Determine the (x, y) coordinate at the center of the cell enclosing the given text.  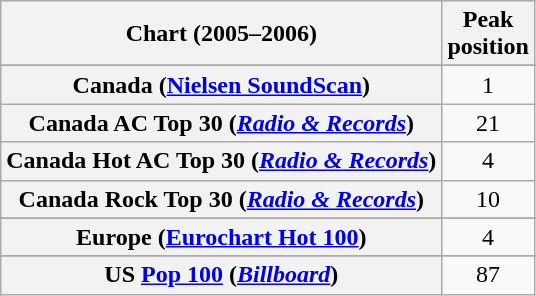
Canada (Nielsen SoundScan) (222, 85)
21 (488, 123)
Canada Hot AC Top 30 (Radio & Records) (222, 161)
Canada Rock Top 30 (Radio & Records) (222, 199)
87 (488, 275)
10 (488, 199)
Canada AC Top 30 (Radio & Records) (222, 123)
Chart (2005–2006) (222, 34)
US Pop 100 (Billboard) (222, 275)
Peakposition (488, 34)
Europe (Eurochart Hot 100) (222, 237)
1 (488, 85)
